Pinpoint the cell where the given text exists, returning its (x, y) midpoint coordinate. 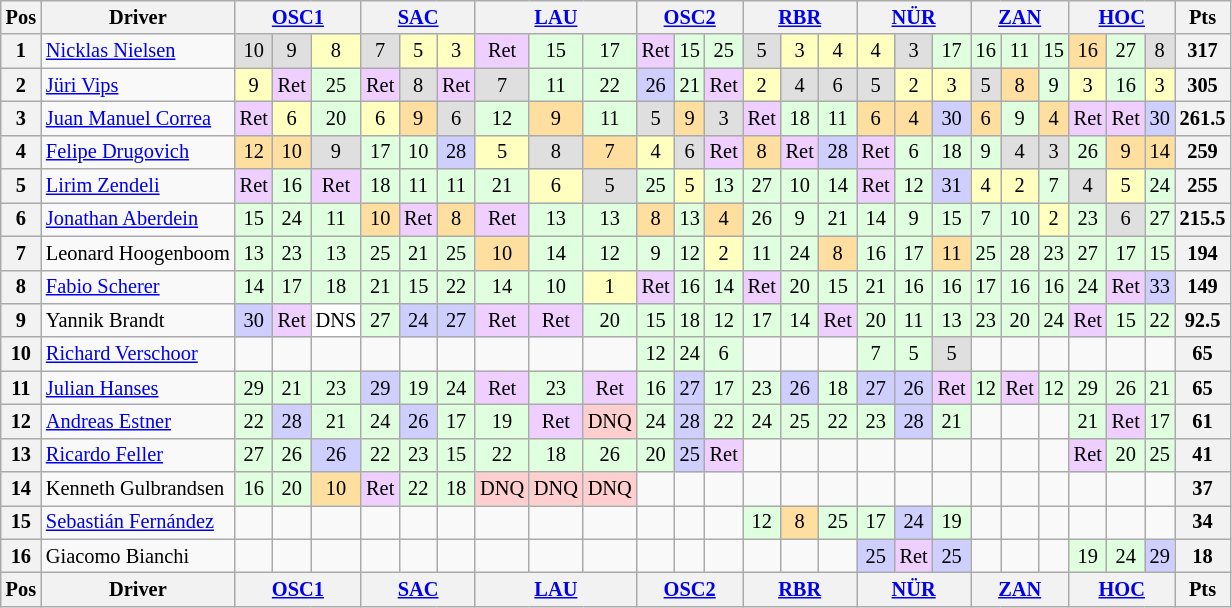
149 (1203, 287)
61 (1203, 421)
Jonathan Aberdein (138, 219)
Jüri Vips (138, 85)
Leonard Hoogenboom (138, 253)
37 (1203, 489)
Felipe Drugovich (138, 152)
Fabio Scherer (138, 287)
194 (1203, 253)
Andreas Estner (138, 421)
DNS (336, 320)
Ricardo Feller (138, 455)
Yannik Brandt (138, 320)
215.5 (1203, 219)
Kenneth Gulbrandsen (138, 489)
Juan Manuel Correa (138, 118)
Giacomo Bianchi (138, 556)
92.5 (1203, 320)
41 (1203, 455)
33 (1160, 287)
Nicklas Nielsen (138, 51)
305 (1203, 85)
Sebastián Fernández (138, 522)
Julian Hanses (138, 388)
Lirim Zendeli (138, 186)
255 (1203, 186)
261.5 (1203, 118)
259 (1203, 152)
31 (952, 186)
Richard Verschoor (138, 354)
34 (1203, 522)
317 (1203, 51)
